Locate the cell with the specified text and output its (X, Y) center coordinate. 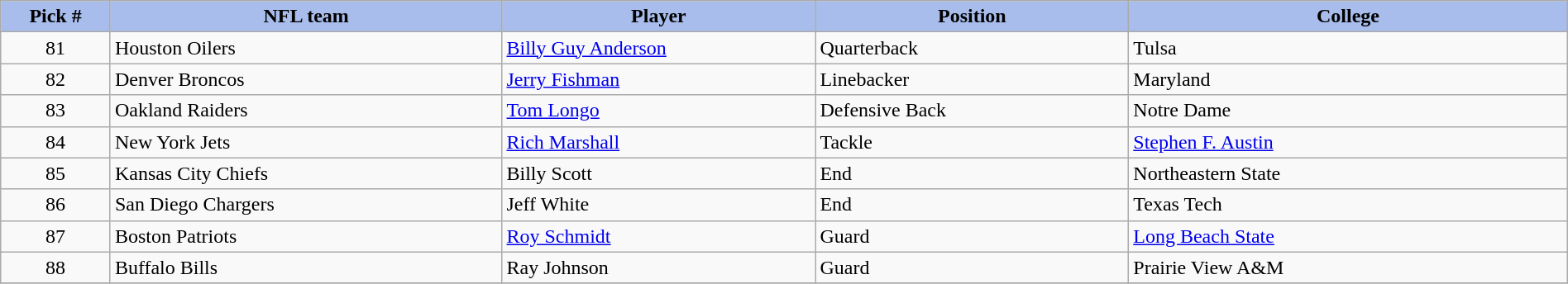
Tackle (973, 142)
New York Jets (306, 142)
Northeastern State (1348, 173)
88 (56, 267)
Rich Marshall (658, 142)
Position (973, 17)
NFL team (306, 17)
Tulsa (1348, 48)
Jeff White (658, 205)
College (1348, 17)
83 (56, 111)
Prairie View A&M (1348, 267)
Texas Tech (1348, 205)
Stephen F. Austin (1348, 142)
Jerry Fishman (658, 79)
84 (56, 142)
Pick # (56, 17)
Roy Schmidt (658, 236)
San Diego Chargers (306, 205)
Notre Dame (1348, 111)
Kansas City Chiefs (306, 173)
Houston Oilers (306, 48)
Billy Scott (658, 173)
Long Beach State (1348, 236)
Oakland Raiders (306, 111)
Maryland (1348, 79)
81 (56, 48)
Billy Guy Anderson (658, 48)
Player (658, 17)
Buffalo Bills (306, 267)
86 (56, 205)
Defensive Back (973, 111)
Linebacker (973, 79)
85 (56, 173)
Denver Broncos (306, 79)
Tom Longo (658, 111)
87 (56, 236)
Boston Patriots (306, 236)
Quarterback (973, 48)
82 (56, 79)
Ray Johnson (658, 267)
